Locate the cell with the specified text and output its [x, y] center coordinate. 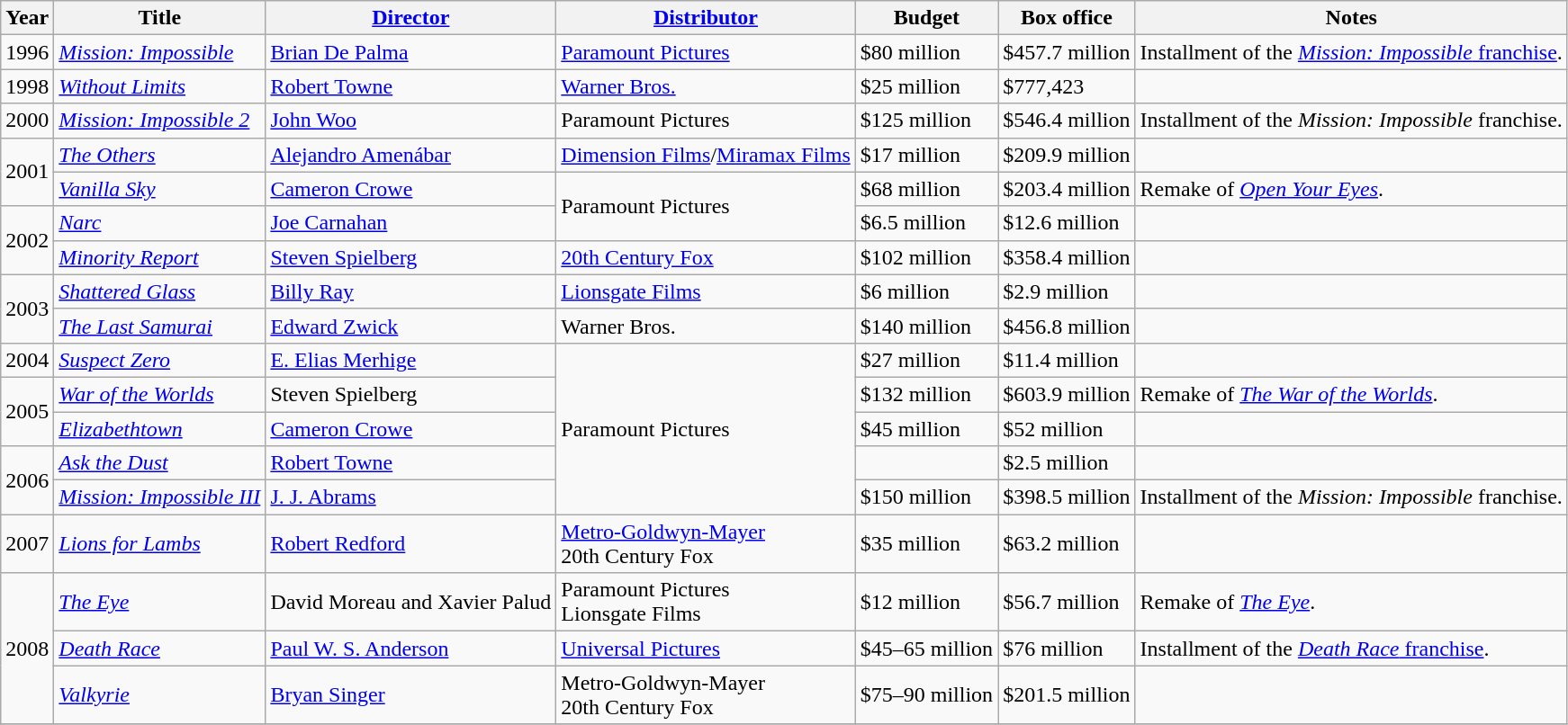
J. J. Abrams [410, 497]
$45–65 million [926, 649]
1996 [27, 52]
The Others [160, 155]
Ask the Dust [160, 463]
Mission: Impossible III [160, 497]
$457.7 million [1067, 52]
Edward Zwick [410, 326]
$75–90 million [926, 694]
Universal Pictures [706, 649]
The Eye [160, 603]
2002 [27, 240]
20th Century Fox [706, 257]
David Moreau and Xavier Palud [410, 603]
Robert Redford [410, 543]
$203.4 million [1067, 189]
$68 million [926, 189]
Joe Carnahan [410, 223]
Brian De Palma [410, 52]
$63.2 million [1067, 543]
Lions for Lambs [160, 543]
$76 million [1067, 649]
Mission: Impossible [160, 52]
2008 [27, 649]
Vanilla Sky [160, 189]
$12.6 million [1067, 223]
2005 [27, 411]
$398.5 million [1067, 497]
Box office [1067, 18]
$25 million [926, 86]
$27 million [926, 360]
$17 million [926, 155]
$456.8 million [1067, 326]
$150 million [926, 497]
$140 million [926, 326]
$35 million [926, 543]
Minority Report [160, 257]
Billy Ray [410, 291]
2000 [27, 121]
Alejandro Amenábar [410, 155]
$358.4 million [1067, 257]
Lionsgate Films [706, 291]
1998 [27, 86]
Bryan Singer [410, 694]
Installment of the Death Race franchise. [1351, 649]
Paul W. S. Anderson [410, 649]
Remake of Open Your Eyes. [1351, 189]
2001 [27, 172]
Suspect Zero [160, 360]
$777,423 [1067, 86]
2003 [27, 309]
War of the Worlds [160, 394]
Distributor [706, 18]
$11.4 million [1067, 360]
Elizabethtown [160, 429]
$209.9 million [1067, 155]
The Last Samurai [160, 326]
Remake of The Eye. [1351, 603]
Notes [1351, 18]
Remake of The War of the Worlds. [1351, 394]
$2.5 million [1067, 463]
Without Limits [160, 86]
$45 million [926, 429]
$132 million [926, 394]
$6.5 million [926, 223]
2006 [27, 480]
2004 [27, 360]
$80 million [926, 52]
$52 million [1067, 429]
Budget [926, 18]
Title [160, 18]
Director [410, 18]
2007 [27, 543]
Year [27, 18]
$12 million [926, 603]
John Woo [410, 121]
$2.9 million [1067, 291]
$56.7 million [1067, 603]
Paramount PicturesLionsgate Films [706, 603]
$125 million [926, 121]
Dimension Films/Miramax Films [706, 155]
$102 million [926, 257]
$603.9 million [1067, 394]
$201.5 million [1067, 694]
Death Race [160, 649]
Valkyrie [160, 694]
$6 million [926, 291]
Narc [160, 223]
Shattered Glass [160, 291]
E. Elias Merhige [410, 360]
Mission: Impossible 2 [160, 121]
$546.4 million [1067, 121]
